Pinpoint the cell where the given text exists, returning its [X, Y] midpoint coordinate. 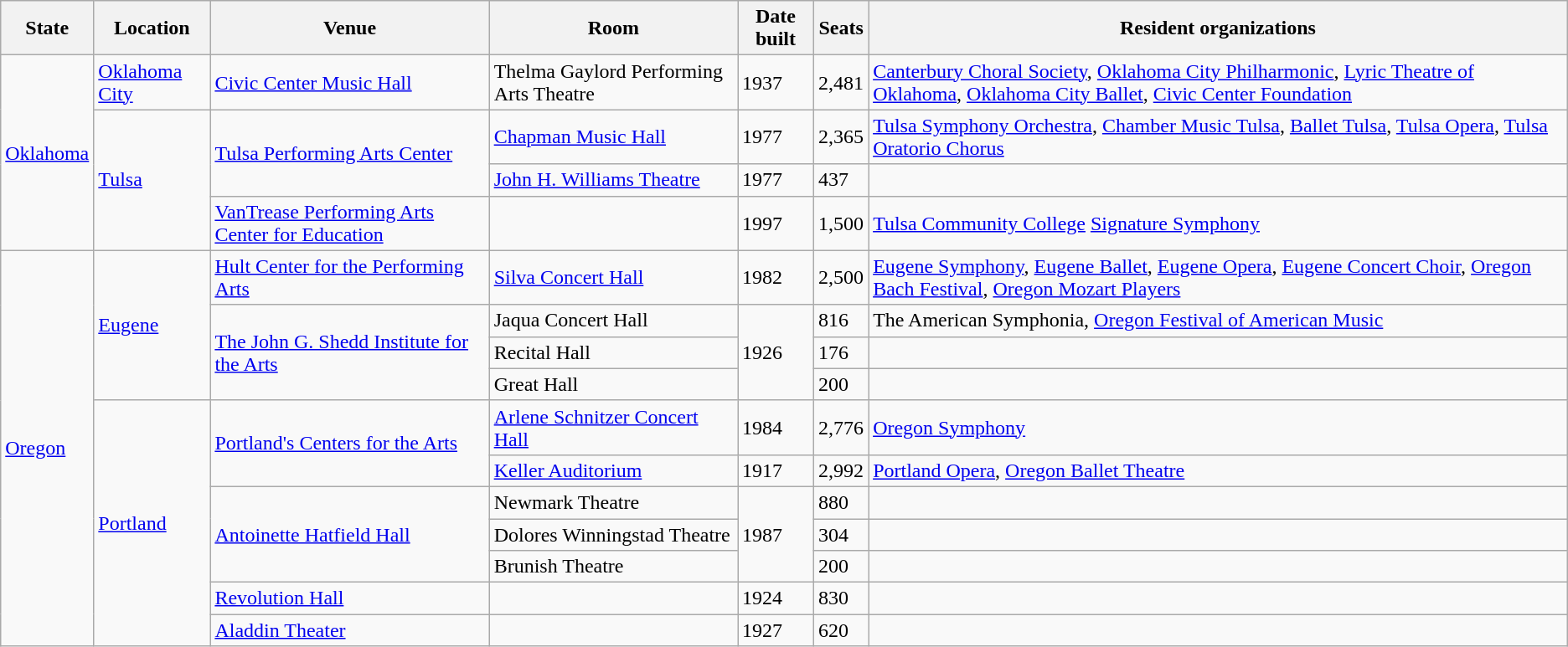
Eugene [152, 325]
Tulsa Symphony Orchestra, Chamber Music Tulsa, Ballet Tulsa, Tulsa Opera, Tulsa Oratorio Chorus [1218, 137]
2,481 [841, 82]
1926 [776, 352]
Civic Center Music Hall [350, 82]
VanTrease Performing Arts Center for Education [350, 223]
Tulsa [152, 180]
1982 [776, 278]
Great Hall [613, 384]
Canterbury Choral Society, Oklahoma City Philharmonic, Lyric Theatre of Oklahoma, Oklahoma City Ballet, Civic Center Foundation [1218, 82]
Tulsa Performing Arts Center [350, 152]
Oregon Symphony [1218, 427]
880 [841, 502]
1997 [776, 223]
Antoinette Hatfield Hall [350, 534]
Tulsa Community College Signature Symphony [1218, 223]
Arlene Schnitzer Concert Hall [613, 427]
Keller Auditorium [613, 470]
Brunish Theatre [613, 567]
1984 [776, 427]
John H. Williams Theatre [613, 180]
Oregon [47, 449]
Date built [776, 28]
2,992 [841, 470]
Dolores Winningstad Theatre [613, 535]
2,365 [841, 137]
816 [841, 321]
State [47, 28]
830 [841, 598]
Oklahoma City [152, 82]
Portland Opera, Oregon Ballet Theatre [1218, 470]
1927 [776, 630]
304 [841, 535]
Silva Concert Hall [613, 278]
The John G. Shedd Institute for the Arts [350, 352]
Portland [152, 522]
Jaqua Concert Hall [613, 321]
Seats [841, 28]
1,500 [841, 223]
Recital Hall [613, 352]
2,500 [841, 278]
Oklahoma [47, 152]
Eugene Symphony, Eugene Ballet, Eugene Opera, Eugene Concert Choir, Oregon Bach Festival, Oregon Mozart Players [1218, 278]
Location [152, 28]
Hult Center for the Performing Arts [350, 278]
Resident organizations [1218, 28]
Room [613, 28]
1917 [776, 470]
1937 [776, 82]
1924 [776, 598]
Revolution Hall [350, 598]
176 [841, 352]
Newmark Theatre [613, 502]
Chapman Music Hall [613, 137]
2,776 [841, 427]
Thelma Gaylord Performing Arts Theatre [613, 82]
The American Symphonia, Oregon Festival of American Music [1218, 321]
Venue [350, 28]
1987 [776, 534]
620 [841, 630]
437 [841, 180]
Portland's Centers for the Arts [350, 444]
Aladdin Theater [350, 630]
